Scan for the cell matching the given text and deliver its [X, Y] coordinate at center. 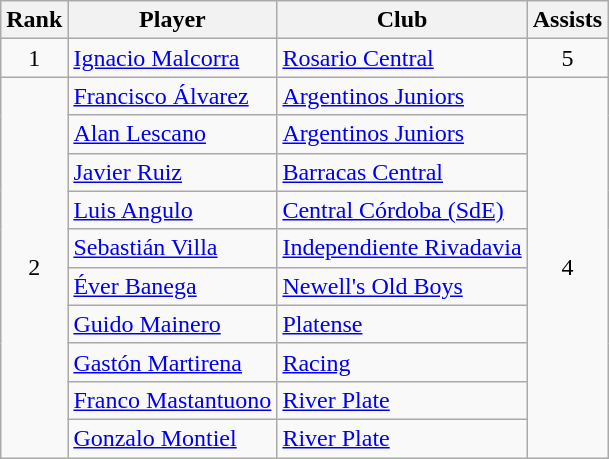
Assists [567, 20]
Rosario Central [402, 58]
Club [402, 20]
Francisco Álvarez [172, 96]
Central Córdoba (SdE) [402, 210]
Rank [34, 20]
Independiente Rivadavia [402, 248]
Luis Angulo [172, 210]
Racing [402, 362]
5 [567, 58]
Gonzalo Montiel [172, 438]
Guido Mainero [172, 324]
Newell's Old Boys [402, 286]
Gastón Martirena [172, 362]
Ignacio Malcorra [172, 58]
1 [34, 58]
Platense [402, 324]
Barracas Central [402, 172]
Player [172, 20]
Éver Banega [172, 286]
Franco Mastantuono [172, 400]
Alan Lescano [172, 134]
Sebastián Villa [172, 248]
2 [34, 268]
4 [567, 268]
Javier Ruiz [172, 172]
